Scan for the cell matching the given text and deliver its (x, y) coordinate at center. 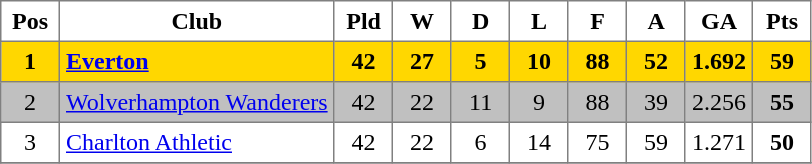
1.271 (719, 142)
L (539, 21)
2.256 (719, 102)
A (656, 21)
39 (656, 102)
Pos (30, 21)
27 (422, 61)
6 (480, 142)
D (480, 21)
Wolverhampton Wanderers (196, 102)
Pld (363, 21)
Pts (782, 21)
10 (539, 61)
GA (719, 21)
1.692 (719, 61)
W (422, 21)
50 (782, 142)
Everton (196, 61)
Club (196, 21)
52 (656, 61)
11 (480, 102)
14 (539, 142)
3 (30, 142)
9 (539, 102)
F (597, 21)
55 (782, 102)
Charlton Athletic (196, 142)
5 (480, 61)
1 (30, 61)
2 (30, 102)
75 (597, 142)
